Search for the cell housing the specified text and yield its (X, Y) center coordinate. 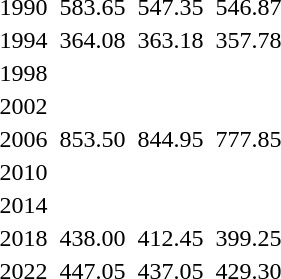
853.50 (92, 139)
364.08 (92, 40)
412.45 (170, 238)
844.95 (170, 139)
363.18 (170, 40)
438.00 (92, 238)
